Detect which cell encompasses the target text, then output its (X, Y) center coordinate. 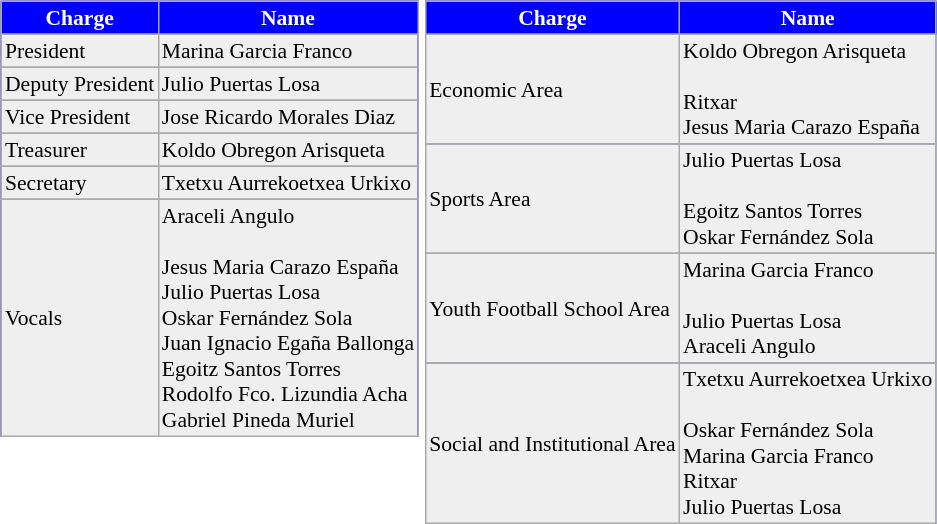
Julio Puertas Losa Egoitz Santos Torres Oskar Fernández Sola (808, 199)
Vocals (80, 318)
Julio Puertas Losa (288, 84)
Secretary (80, 182)
Koldo Obregon Arisqueta (288, 150)
President (80, 50)
Vice President (80, 116)
Marina Garcia Franco (288, 50)
Txetxu Aurrekoetxea Urkixo Oskar Fernández Sola Marina Garcia Franco Ritxar Julio Puertas Losa (808, 443)
Txetxu Aurrekoetxea Urkixo (288, 182)
Youth Football School Area (552, 308)
Marina Garcia Franco Julio Puertas Losa Araceli Angulo (808, 308)
Koldo Obregon Arisqueta Ritxar Jesus Maria Carazo España (808, 89)
Jose Ricardo Morales Diaz (288, 116)
Social and Institutional Area (552, 443)
Deputy President (80, 84)
Sports Area (552, 199)
Economic Area (552, 89)
Treasurer (80, 150)
